Find where the given text appears and provide that cell's center as (X, Y) coordinate. 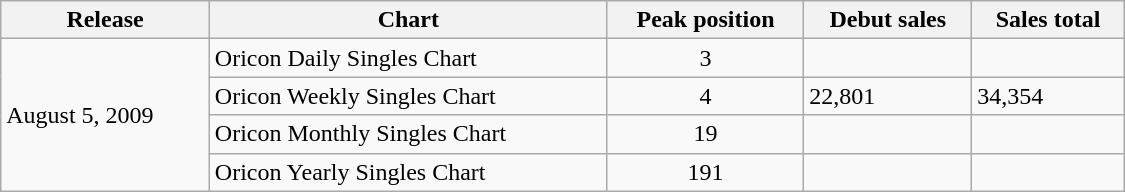
34,354 (1048, 96)
August 5, 2009 (106, 115)
Oricon Daily Singles Chart (408, 58)
Sales total (1048, 20)
Release (106, 20)
Oricon Yearly Singles Chart (408, 172)
Peak position (705, 20)
Oricon Monthly Singles Chart (408, 134)
Debut sales (888, 20)
3 (705, 58)
Oricon Weekly Singles Chart (408, 96)
19 (705, 134)
22,801 (888, 96)
191 (705, 172)
Chart (408, 20)
4 (705, 96)
